Locate the cell with the specified text and output its [X, Y] center coordinate. 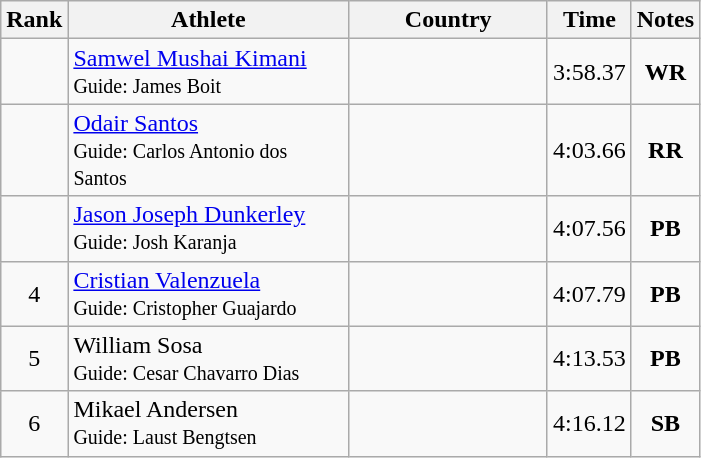
4:07.56 [589, 228]
Mikael AndersenGuide: Laust Bengtsen [208, 424]
Time [589, 20]
3:58.37 [589, 72]
William SosaGuide: Cesar Chavarro Dias [208, 358]
Notes [665, 20]
4:16.12 [589, 424]
4:03.66 [589, 150]
Country [448, 20]
6 [34, 424]
WR [665, 72]
Cristian ValenzuelaGuide: Cristopher Guajardo [208, 294]
4:07.79 [589, 294]
Athlete [208, 20]
Odair SantosGuide: Carlos Antonio dos Santos [208, 150]
SB [665, 424]
Samwel Mushai KimaniGuide: James Boit [208, 72]
4 [34, 294]
Jason Joseph DunkerleyGuide: Josh Karanja [208, 228]
4:13.53 [589, 358]
5 [34, 358]
RR [665, 150]
Rank [34, 20]
